Return (X, Y) of the center of cell containing provided text 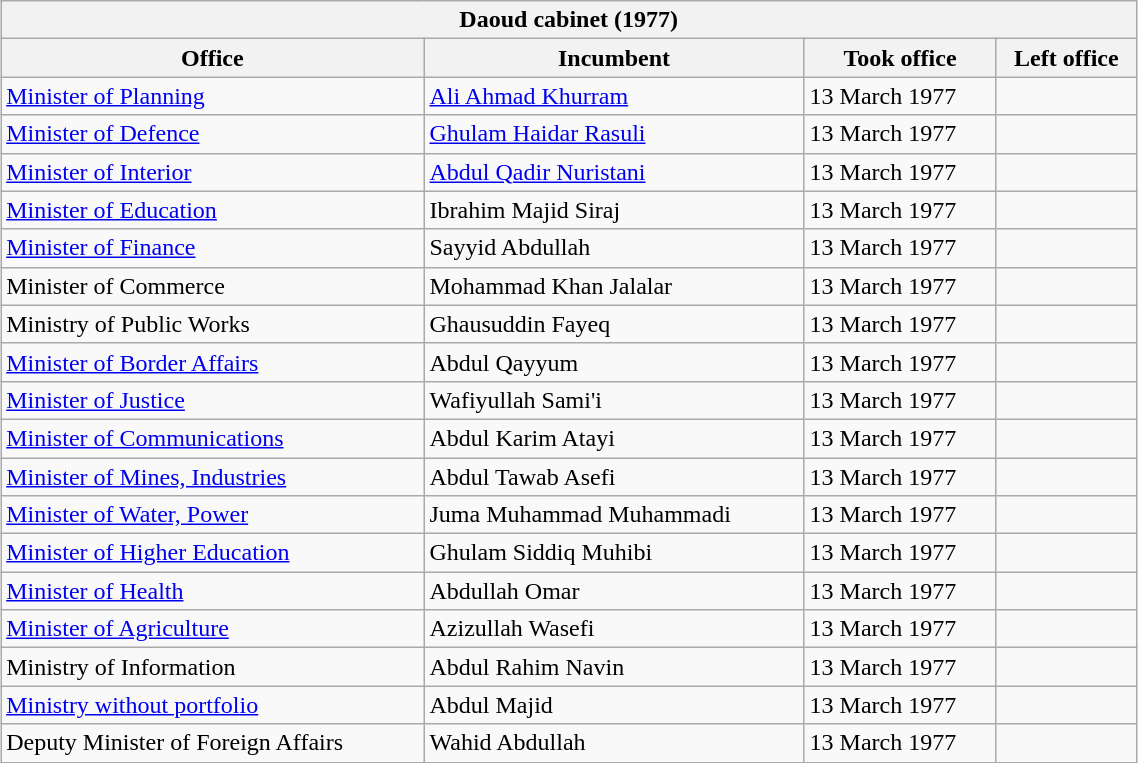
Abdul Tawab Asefi (614, 477)
Ibrahim Majid Siraj (614, 210)
Abdul Karim Atayi (614, 438)
Abdul Majid (614, 705)
Minister of Education (212, 210)
Minister of Health (212, 591)
Ghausuddin Fayeq (614, 324)
Ghulam Haidar Rasuli (614, 134)
Juma Muhammad Muhammadi (614, 515)
Incumbent (614, 58)
Minister of Water, Power (212, 515)
Wahid Abdullah (614, 743)
Office (212, 58)
Minister of Defence (212, 134)
Sayyid Abdullah (614, 248)
Minister of Interior (212, 172)
Left office (1066, 58)
Wafiyullah Sami'i (614, 400)
Minister of Commerce (212, 286)
Abdul Qadir Nuristani (614, 172)
Took office (900, 58)
Ali Ahmad Khurram (614, 96)
Daoud cabinet (1977) (569, 20)
Minister of Mines, Industries (212, 477)
Minister of Agriculture (212, 629)
Ghulam Siddiq Muhibi (614, 553)
Minister of Communications (212, 438)
Abdul Rahim Navin (614, 667)
Abdul Qayyum (614, 362)
Mohammad Khan Jalalar (614, 286)
Azizullah Wasefi (614, 629)
Minister of Planning (212, 96)
Deputy Minister of Foreign Affairs (212, 743)
Abdullah Omar (614, 591)
Minister of Border Affairs (212, 362)
Ministry without portfolio (212, 705)
Minister of Finance (212, 248)
Minister of Justice (212, 400)
Minister of Higher Education (212, 553)
Ministry of Information (212, 667)
Ministry of Public Works (212, 324)
